Identify which cell holds the provided text, then report its [X, Y] central coordinate. 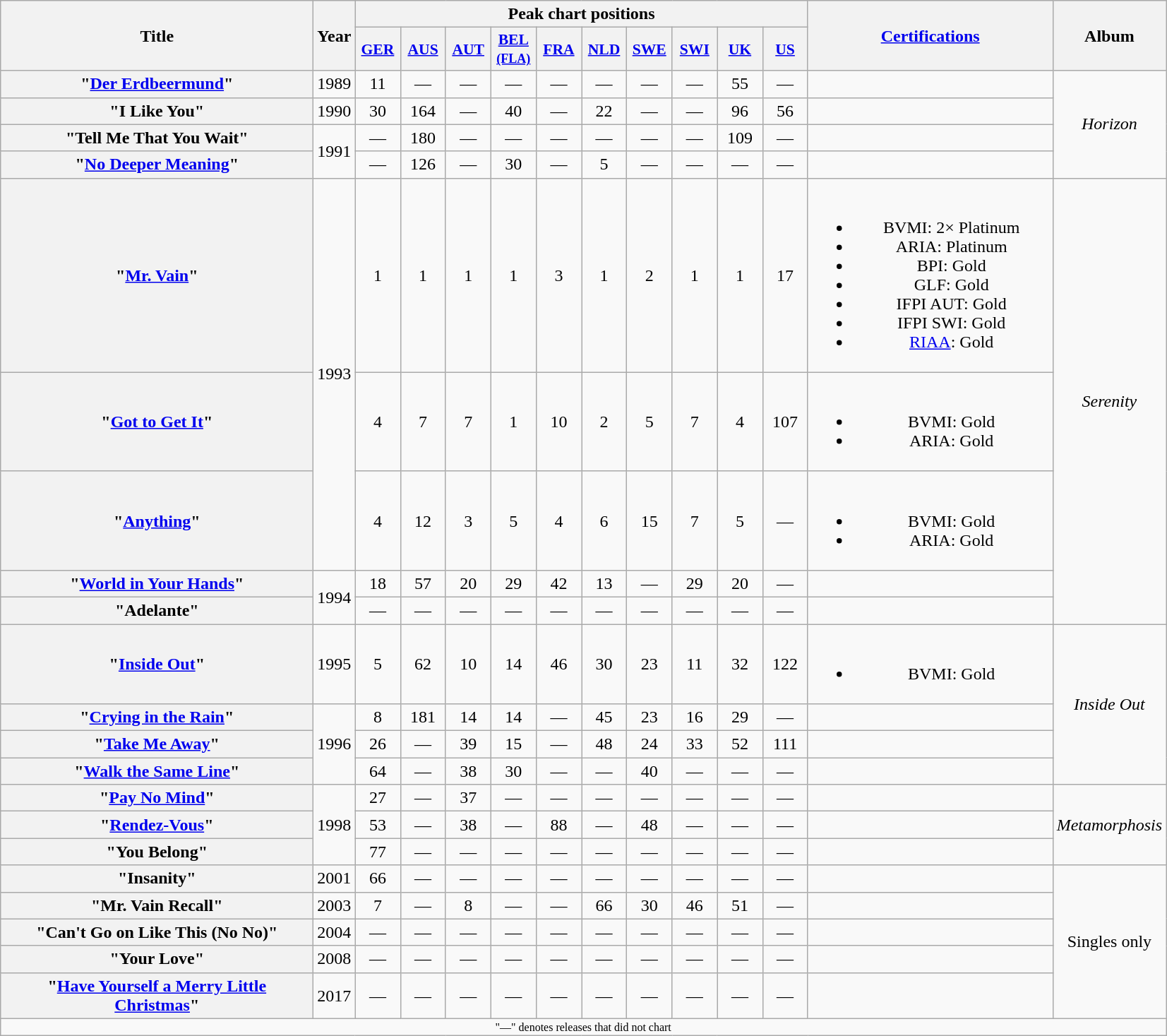
SWE [650, 49]
24 [650, 744]
GER [378, 49]
"World in Your Hands" [157, 583]
53 [378, 825]
Inside Out [1109, 705]
AUT [468, 49]
1991 [335, 151]
109 [740, 138]
Serenity [1109, 401]
22 [604, 111]
39 [468, 744]
37 [468, 798]
18 [378, 583]
57 [423, 583]
2008 [335, 959]
17 [785, 275]
12 [423, 520]
45 [604, 718]
1995 [335, 664]
32 [740, 664]
180 [423, 138]
Title [157, 35]
6 [604, 520]
"Have Yourself a Merry Little Christmas" [157, 996]
"Mr. Vain Recall" [157, 905]
Year [335, 35]
55 [740, 84]
"Insanity" [157, 879]
BEL(FLA) [513, 49]
Metamorphosis [1109, 825]
"Can't Go on Like This (No No)" [157, 932]
Certifications [930, 35]
US [785, 49]
2004 [335, 932]
1994 [335, 597]
42 [558, 583]
Horizon [1109, 124]
56 [785, 111]
1990 [335, 111]
16 [695, 718]
"Inside Out" [157, 664]
88 [558, 825]
1989 [335, 84]
13 [604, 583]
BVMI: Gold [930, 664]
96 [740, 111]
107 [785, 422]
1998 [335, 825]
"—" denotes releases that did not chart [583, 1027]
Peak chart positions [582, 14]
77 [378, 852]
FRA [558, 49]
33 [695, 744]
BVMI: 2× PlatinumARIA: PlatinumBPI: GoldGLF: GoldIFPI AUT: GoldIFPI SWI: GoldRIAA: Gold [930, 275]
2017 [335, 996]
27 [378, 798]
"Rendez-Vous" [157, 825]
52 [740, 744]
1993 [335, 374]
111 [785, 744]
"Tell Me That You Wait" [157, 138]
"I Like You" [157, 111]
"Der Erdbeermund" [157, 84]
AUS [423, 49]
26 [378, 744]
2001 [335, 879]
64 [378, 771]
"Pay No Mind" [157, 798]
"Walk the Same Line" [157, 771]
SWI [695, 49]
1996 [335, 744]
NLD [604, 49]
164 [423, 111]
"Take Me Away" [157, 744]
181 [423, 718]
"Adelante" [157, 610]
"Crying in the Rain" [157, 718]
UK [740, 49]
126 [423, 165]
Singles only [1109, 942]
62 [423, 664]
Album [1109, 35]
"Got to Get It" [157, 422]
51 [740, 905]
2003 [335, 905]
"No Deeper Meaning" [157, 165]
"Your Love" [157, 959]
"You Belong" [157, 852]
"Mr. Vain" [157, 275]
122 [785, 664]
"Anything" [157, 520]
